Extract the (x, y) coordinate from the center of the cell holding the provided text.  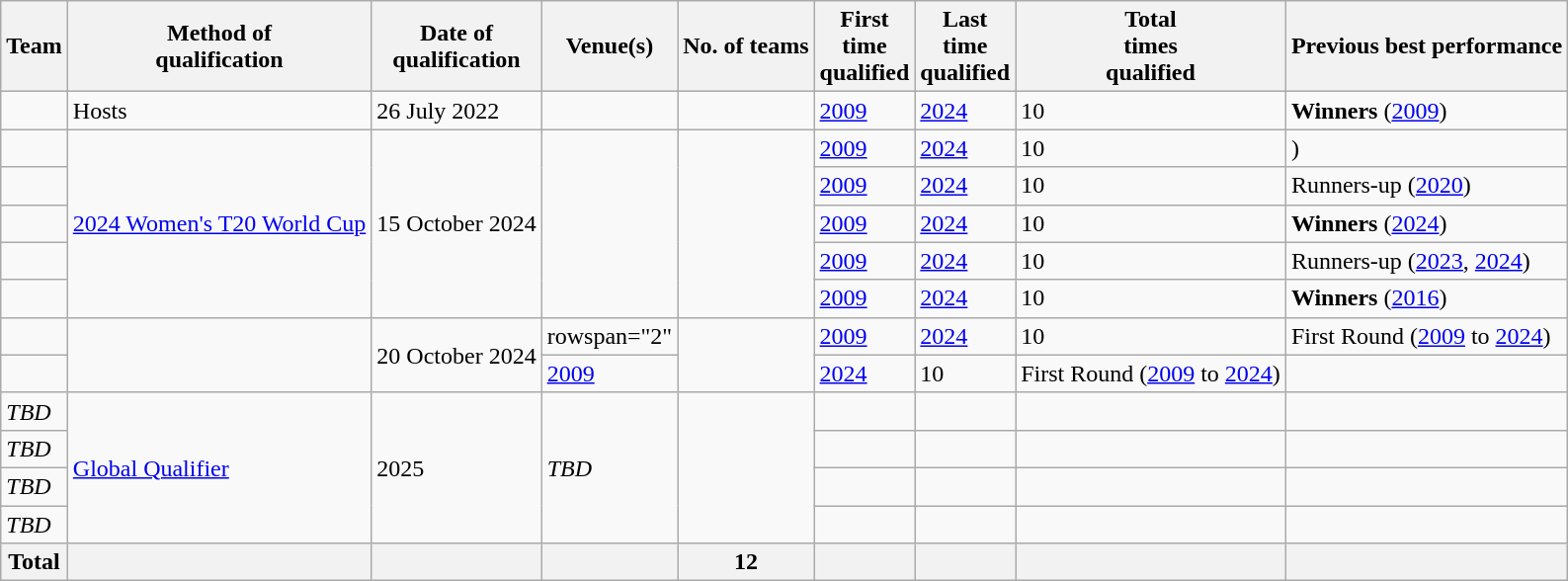
Firsttimequalified (865, 46)
Runners-up (2023, 2024) (1427, 261)
Runners-up (2020) (1427, 186)
2024 Women's T20 World Cup (219, 223)
Global Qualifier (219, 467)
2025 (456, 467)
Winners (2016) (1427, 298)
Previous best performance (1427, 46)
Winners (2024) (1427, 223)
Hosts (219, 111)
Totaltimesqualified (1151, 46)
Team (35, 46)
Method ofqualification (219, 46)
No. of teams (746, 46)
Venue(s) (610, 46)
26 July 2022 (456, 111)
Winners (2009) (1427, 111)
) (1427, 148)
15 October 2024 (456, 223)
12 (746, 562)
Lasttimequalified (965, 46)
Total (35, 562)
Date ofqualification (456, 46)
20 October 2024 (456, 355)
rowspan="2" (610, 336)
